Pinpoint the cell where the given text exists, returning its [x, y] midpoint coordinate. 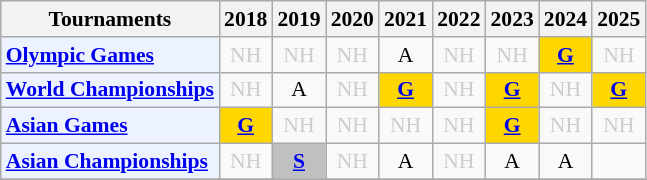
Asian Championships [110, 162]
Olympic Games [110, 55]
2018 [246, 19]
Tournaments [110, 19]
S [298, 162]
2022 [458, 19]
Asian Games [110, 126]
2019 [298, 19]
World Championships [110, 90]
2020 [352, 19]
2021 [406, 19]
2023 [512, 19]
2024 [566, 19]
2025 [618, 19]
